Identify which cell holds the provided text, then report its [x, y] central coordinate. 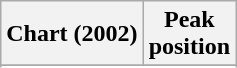
Chart (2002) [72, 34]
Peakposition [189, 34]
